For the text-containing cell, return its midpoint in (x, y) coordinate format. 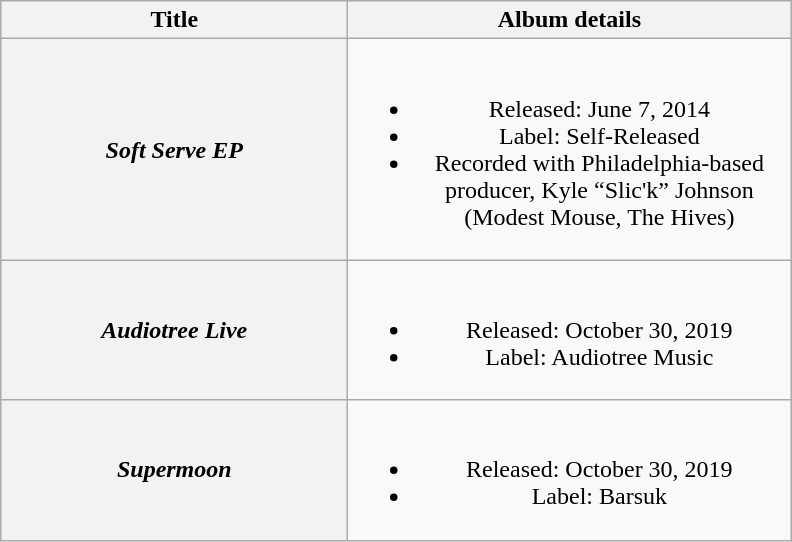
Album details (570, 20)
Title (174, 20)
Supermoon (174, 470)
Released: October 30, 2019Label: Barsuk (570, 470)
Released: June 7, 2014Label: Self-ReleasedRecorded with Philadelphia-based producer, Kyle “Slic'k” Johnson (Modest Mouse, The Hives) (570, 150)
Audiotree Live (174, 330)
Soft Serve EP (174, 150)
Released: October 30, 2019Label: Audiotree Music (570, 330)
